From the cell containing the given text, extract its center point as [x, y] coordinate. 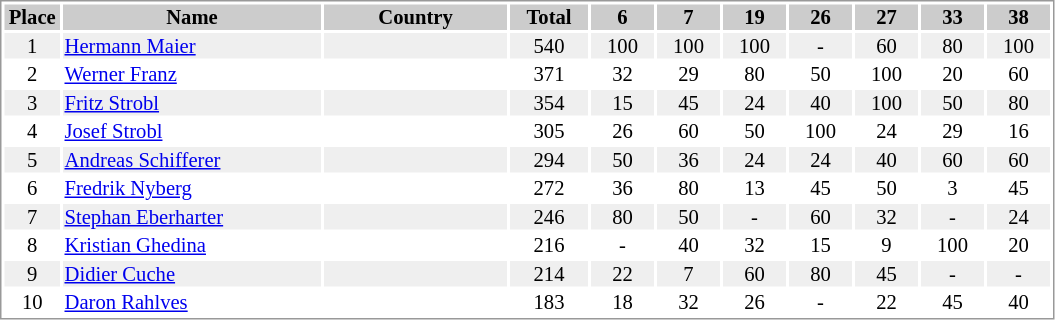
Fritz Strobl [192, 103]
246 [549, 217]
Total [549, 17]
4 [32, 131]
214 [549, 274]
Stephan Eberharter [192, 217]
38 [1018, 17]
2 [32, 75]
27 [886, 17]
371 [549, 75]
5 [32, 160]
Name [192, 17]
272 [549, 189]
18 [622, 303]
Place [32, 17]
Josef Strobl [192, 131]
8 [32, 245]
305 [549, 131]
Kristian Ghedina [192, 245]
294 [549, 160]
19 [754, 17]
540 [549, 46]
354 [549, 103]
16 [1018, 131]
13 [754, 189]
Fredrik Nyberg [192, 189]
10 [32, 303]
33 [952, 17]
Daron Rahlves [192, 303]
Country [416, 17]
1 [32, 46]
Didier Cuche [192, 274]
Hermann Maier [192, 46]
216 [549, 245]
183 [549, 303]
Werner Franz [192, 75]
Andreas Schifferer [192, 160]
